Extract the (X, Y) coordinate from the center of the cell holding the provided text.  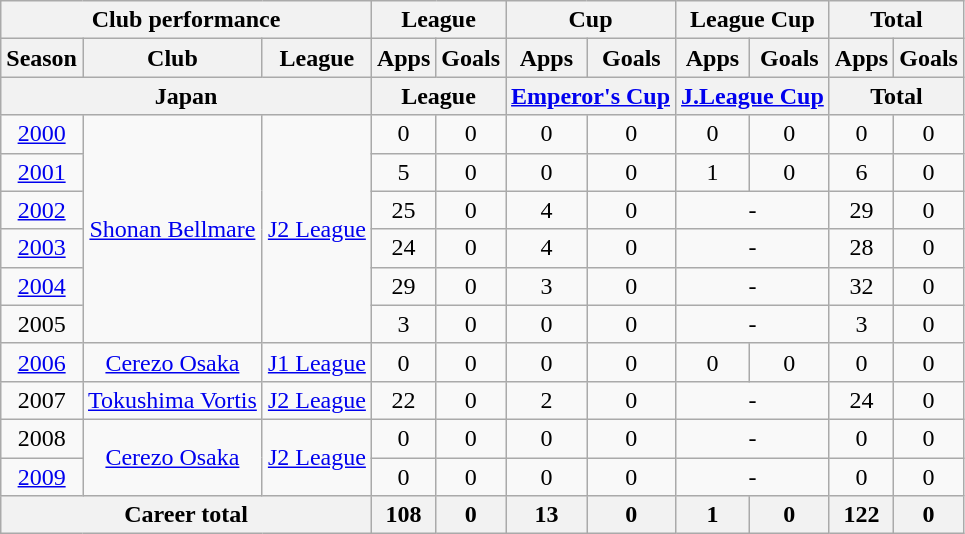
2001 (42, 172)
Tokushima Vortis (172, 400)
League Cup (753, 20)
Japan (186, 96)
108 (403, 515)
2003 (42, 248)
32 (861, 286)
2009 (42, 477)
Emperor's Cup (591, 96)
2005 (42, 324)
Career total (186, 515)
2000 (42, 134)
Club (172, 58)
2008 (42, 438)
Club performance (186, 20)
2004 (42, 286)
J1 League (316, 362)
22 (403, 400)
13 (547, 515)
2007 (42, 400)
2006 (42, 362)
2 (547, 400)
5 (403, 172)
122 (861, 515)
Cup (591, 20)
25 (403, 210)
28 (861, 248)
6 (861, 172)
Season (42, 58)
J.League Cup (753, 96)
2002 (42, 210)
Shonan Bellmare (172, 229)
